Provide the (x, y) coordinate of the cell's center where the given text is located.  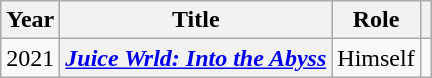
2021 (30, 58)
Role (376, 20)
Year (30, 20)
Title (196, 20)
Juice Wrld: Into the Abyss (196, 58)
Himself (376, 58)
